Extract the (x, y) coordinate from the center of the cell holding the provided text.  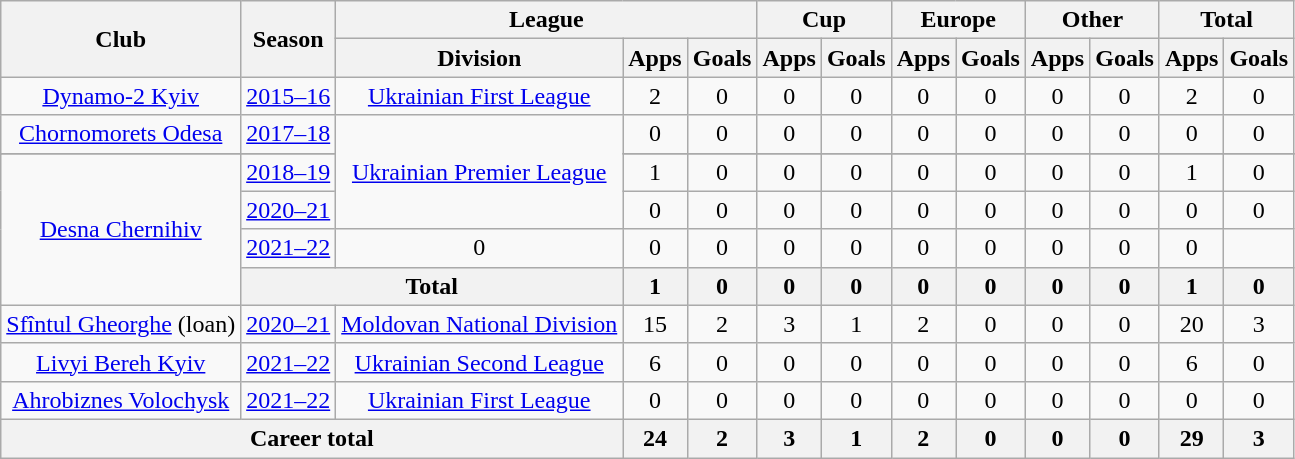
Club (121, 39)
2015–16 (288, 96)
20 (1191, 324)
Ukrainian Second League (480, 362)
29 (1191, 438)
Career total (312, 438)
2017–18 (288, 134)
Dynamo-2 Kyiv (121, 96)
Europe (958, 20)
Livyi Bereh Kyiv (121, 362)
Division (480, 58)
2018–19 (288, 172)
League (546, 20)
Ahrobiznes Volochysk (121, 400)
Cup (824, 20)
Ukrainian Premier League (480, 172)
Season (288, 39)
Other (1092, 20)
24 (655, 438)
Chornomorets Odesa (121, 134)
Moldovan National Division (480, 324)
Sfîntul Gheorghe (loan) (121, 324)
Desna Chernihiv (121, 229)
15 (655, 324)
